Determine the [X, Y] coordinate at the center of the cell enclosing the given text.  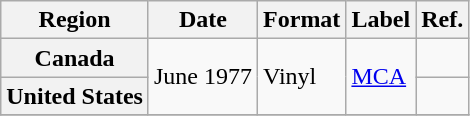
Date [202, 20]
United States [75, 96]
MCA [381, 77]
Format [302, 20]
Vinyl [302, 77]
Region [75, 20]
Label [381, 20]
Canada [75, 58]
Ref. [442, 20]
June 1977 [202, 77]
